Determine the [x, y] coordinate at the center of the cell enclosing the given text.  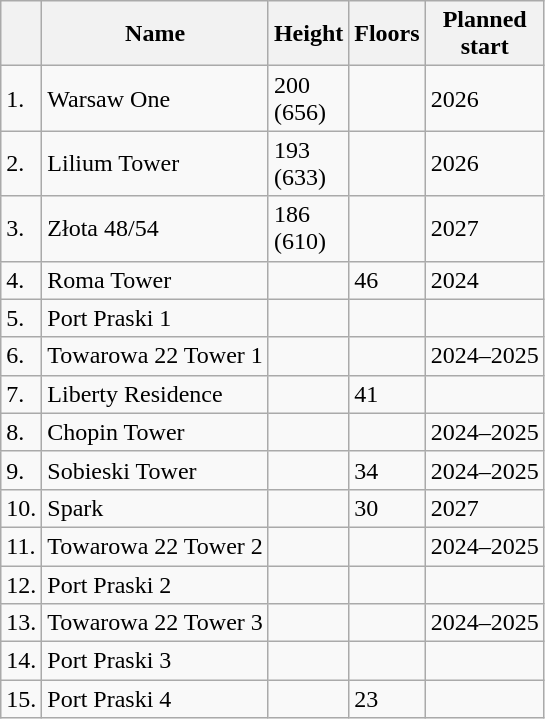
5. [22, 318]
15. [22, 699]
200(656) [308, 98]
Złota 48/54 [156, 228]
8. [22, 432]
3. [22, 228]
193(633) [308, 164]
186(610) [308, 228]
2024 [484, 280]
Towarowa 22 Tower 3 [156, 623]
4. [22, 280]
2. [22, 164]
Floors [387, 34]
14. [22, 661]
1. [22, 98]
10. [22, 508]
Chopin Tower [156, 432]
Plannedstart [484, 34]
Port Praski 4 [156, 699]
Towarowa 22 Tower 1 [156, 356]
Port Praski 2 [156, 585]
13. [22, 623]
Liberty Residence [156, 394]
Height [308, 34]
9. [22, 470]
Sobieski Tower [156, 470]
41 [387, 394]
11. [22, 546]
Lilium Tower [156, 164]
Warsaw One [156, 98]
Towarowa 22 Tower 2 [156, 546]
23 [387, 699]
34 [387, 470]
Roma Tower [156, 280]
6. [22, 356]
46 [387, 280]
Port Praski 1 [156, 318]
30 [387, 508]
Name [156, 34]
Port Praski 3 [156, 661]
7. [22, 394]
12. [22, 585]
Spark [156, 508]
